Scan for the cell matching the given text and deliver its [x, y] coordinate at center. 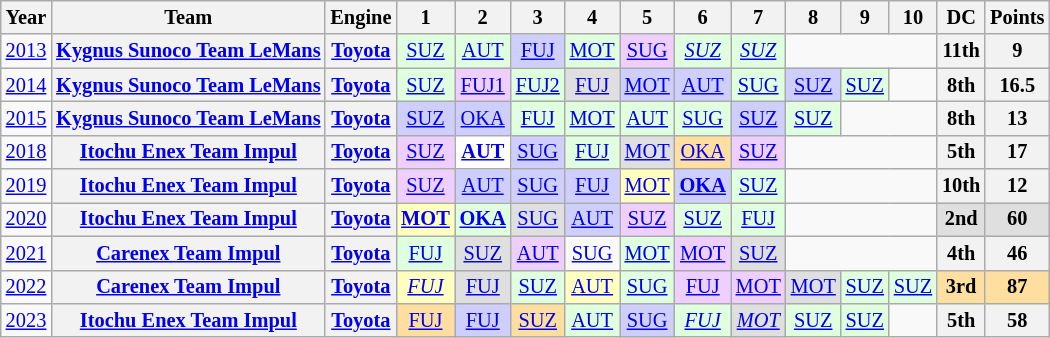
6 [703, 17]
FUJ2 [538, 85]
7 [758, 17]
3rd [961, 287]
11th [961, 51]
2nd [961, 219]
4th [961, 253]
FUJ1 [483, 85]
2 [483, 17]
16.5 [1017, 85]
2015 [26, 118]
3 [538, 17]
87 [1017, 287]
2023 [26, 320]
Team [188, 17]
17 [1017, 152]
58 [1017, 320]
1 [425, 17]
2014 [26, 85]
Points [1017, 17]
2018 [26, 152]
60 [1017, 219]
DC [961, 17]
12 [1017, 186]
10th [961, 186]
2019 [26, 186]
2022 [26, 287]
2013 [26, 51]
5 [648, 17]
4 [592, 17]
Year [26, 17]
13 [1017, 118]
Engine [360, 17]
10 [913, 17]
8 [814, 17]
2021 [26, 253]
2020 [26, 219]
46 [1017, 253]
